Locate the cell with the specified text and output its (X, Y) center coordinate. 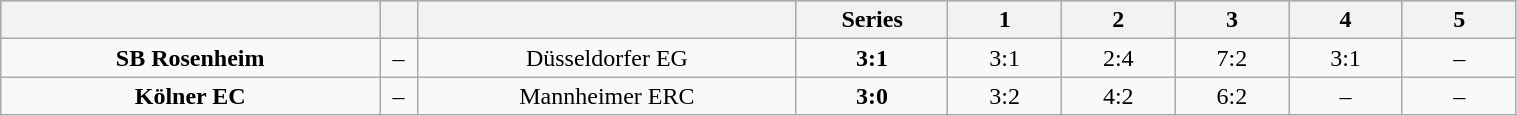
4 (1346, 20)
3 (1232, 20)
5 (1459, 20)
Series (872, 20)
3:2 (1005, 96)
Mannheimer ERC (606, 96)
Kölner EC (190, 96)
2 (1118, 20)
6:2 (1232, 96)
2:4 (1118, 58)
SB Rosenheim (190, 58)
1 (1005, 20)
4:2 (1118, 96)
7:2 (1232, 58)
Düsseldorfer EG (606, 58)
3:0 (872, 96)
